From the cell containing the given text, extract its center point as [X, Y] coordinate. 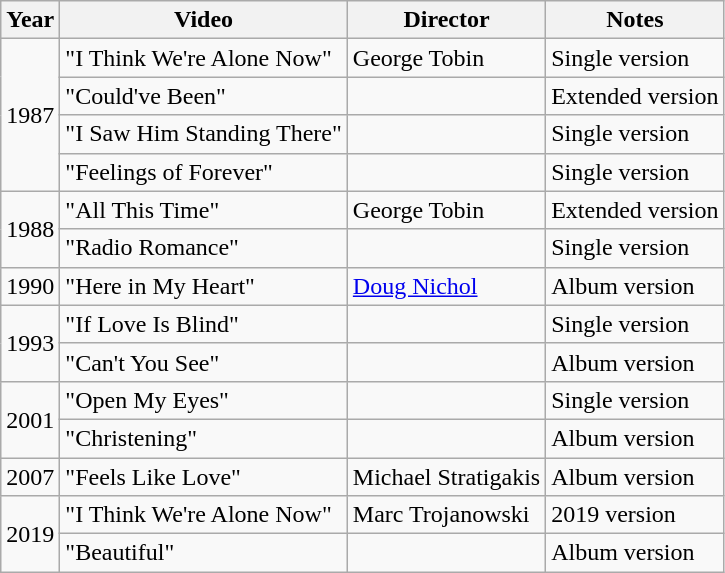
"Could've Been" [204, 96]
Year [30, 20]
"Open My Eyes" [204, 400]
2019 version [635, 515]
2001 [30, 419]
"Radio Romance" [204, 248]
Marc Trojanowski [446, 515]
"Feelings of Forever" [204, 172]
Video [204, 20]
"I Saw Him Standing There" [204, 134]
"Feels Like Love" [204, 477]
Notes [635, 20]
"Beautiful" [204, 553]
"Christening" [204, 438]
Michael Stratigakis [446, 477]
"If Love Is Blind" [204, 324]
"All This Time" [204, 210]
1990 [30, 286]
1993 [30, 343]
2019 [30, 534]
"Can't You See" [204, 362]
"Here in My Heart" [204, 286]
2007 [30, 477]
Doug Nichol [446, 286]
Director [446, 20]
1987 [30, 115]
1988 [30, 229]
